Capture the cell that displays the provided text and extract its [X, Y] central coordinate. 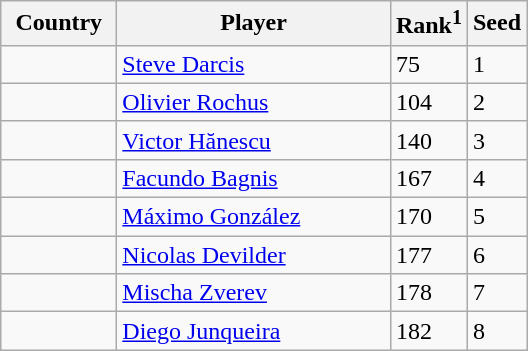
104 [428, 102]
Steve Darcis [254, 64]
Player [254, 24]
7 [496, 293]
2 [496, 102]
75 [428, 64]
Rank1 [428, 24]
Mischa Zverev [254, 293]
Nicolas Devilder [254, 255]
Diego Junqueira [254, 331]
Olivier Rochus [254, 102]
182 [428, 331]
5 [496, 217]
177 [428, 255]
3 [496, 140]
Facundo Bagnis [254, 178]
Victor Hănescu [254, 140]
170 [428, 217]
1 [496, 64]
Seed [496, 24]
Country [59, 24]
167 [428, 178]
178 [428, 293]
140 [428, 140]
Máximo González [254, 217]
6 [496, 255]
4 [496, 178]
8 [496, 331]
